Provide the (x, y) coordinate of the cell's center where the given text is located.  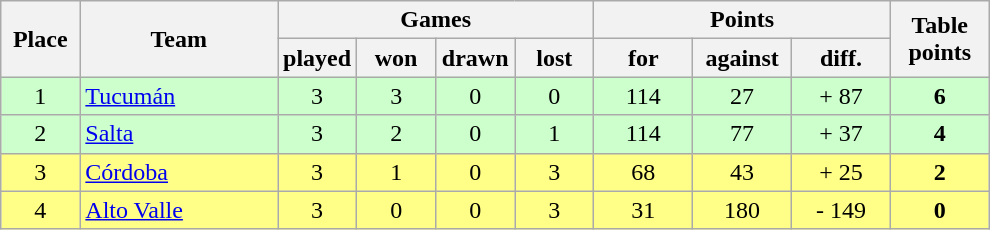
for (644, 58)
Place (40, 39)
drawn (476, 58)
played (318, 58)
+ 25 (842, 172)
- 149 (842, 210)
6 (940, 96)
Points (742, 20)
31 (644, 210)
180 (742, 210)
Team (179, 39)
27 (742, 96)
Córdoba (179, 172)
Salta (179, 134)
won (396, 58)
Tucumán (179, 96)
Alto Valle (179, 210)
Games (436, 20)
+ 87 (842, 96)
lost (554, 58)
against (742, 58)
+ 37 (842, 134)
77 (742, 134)
68 (644, 172)
diff. (842, 58)
Tablepoints (940, 39)
43 (742, 172)
